Return (X, Y) of the center of cell containing provided text 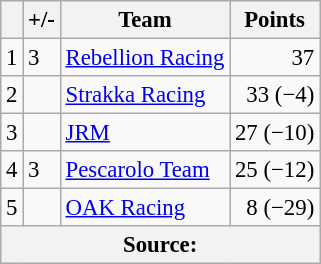
27 (−10) (275, 133)
Team (144, 20)
Rebellion Racing (144, 58)
37 (275, 58)
25 (−12) (275, 170)
Strakka Racing (144, 95)
33 (−4) (275, 95)
4 (12, 170)
8 (−29) (275, 208)
5 (12, 208)
OAK Racing (144, 208)
+/- (42, 20)
Source: (160, 245)
Pescarolo Team (144, 170)
2 (12, 95)
JRM (144, 133)
1 (12, 58)
Points (275, 20)
